Capture the cell that displays the provided text and extract its (x, y) central coordinate. 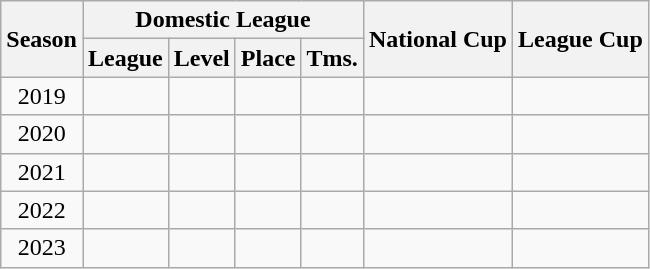
2019 (42, 96)
2021 (42, 172)
National Cup (438, 39)
2022 (42, 210)
League (125, 58)
Tms. (332, 58)
Domestic League (222, 20)
Level (202, 58)
Season (42, 39)
2020 (42, 134)
League Cup (581, 39)
Place (268, 58)
2023 (42, 248)
